Detect which cell encompasses the target text, then output its [X, Y] center coordinate. 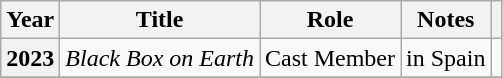
Year [30, 20]
Title [160, 20]
2023 [30, 58]
Black Box on Earth [160, 58]
in Spain [446, 58]
Notes [446, 20]
Role [330, 20]
Cast Member [330, 58]
